Search for the cell housing the specified text and yield its (X, Y) center coordinate. 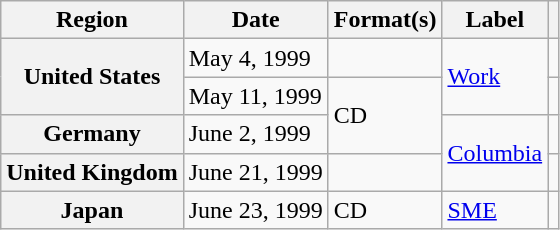
June 23, 1999 (256, 210)
United Kingdom (92, 172)
Germany (92, 134)
Region (92, 20)
May 4, 1999 (256, 58)
United States (92, 77)
Label (495, 20)
June 21, 1999 (256, 172)
June 2, 1999 (256, 134)
May 11, 1999 (256, 96)
Format(s) (385, 20)
Date (256, 20)
Work (495, 77)
Japan (92, 210)
Columbia (495, 153)
SME (495, 210)
